Search for the cell housing the specified text and yield its (x, y) center coordinate. 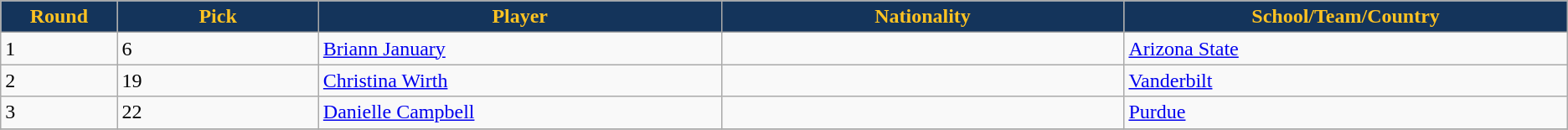
Briann January (519, 49)
Vanderbilt (1345, 81)
Purdue (1345, 112)
3 (59, 112)
Nationality (923, 17)
Player (519, 17)
22 (218, 112)
Pick (218, 17)
Round (59, 17)
1 (59, 49)
Danielle Campbell (519, 112)
School/Team/Country (1345, 17)
2 (59, 81)
6 (218, 49)
Arizona State (1345, 49)
19 (218, 81)
Christina Wirth (519, 81)
